Determine the (x, y) coordinate at the center of the cell enclosing the given text.  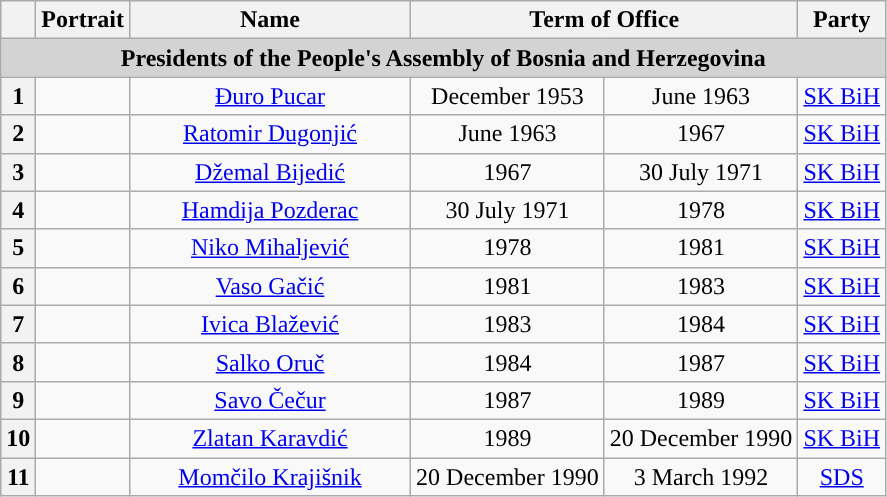
4 (18, 210)
5 (18, 248)
Momčilo Krajišnik (270, 477)
9 (18, 400)
Name (270, 20)
Party (842, 20)
2 (18, 134)
11 (18, 477)
Salko Oruč (270, 362)
7 (18, 324)
Ratomir Dugonjić (270, 134)
6 (18, 286)
Portrait (83, 20)
Ivica Blažević (270, 324)
SDS (842, 477)
December 1953 (508, 96)
3 March 1992 (701, 477)
Hamdija Pozderac (270, 210)
Zlatan Karavdić (270, 438)
Džemal Bijedić (270, 172)
Term of Office (604, 20)
Presidents of the People's Assembly of Bosnia and Herzegovina (444, 58)
Vaso Gačić (270, 286)
Savo Čečur (270, 400)
1 (18, 96)
8 (18, 362)
10 (18, 438)
3 (18, 172)
Đuro Pucar (270, 96)
Niko Mihaljević (270, 248)
